Return [x, y] of the center of cell containing provided text 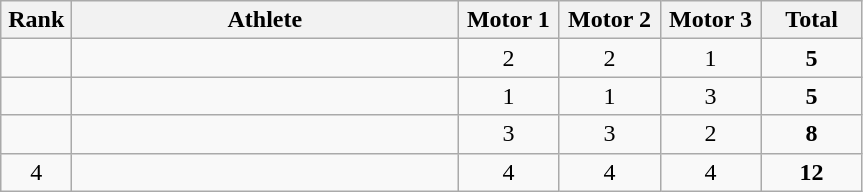
Total [812, 20]
Athlete [265, 20]
12 [812, 172]
Motor 1 [508, 20]
8 [812, 134]
Motor 3 [710, 20]
Motor 2 [610, 20]
Rank [36, 20]
